Extract the [x, y] coordinate from the center of the cell holding the provided text.  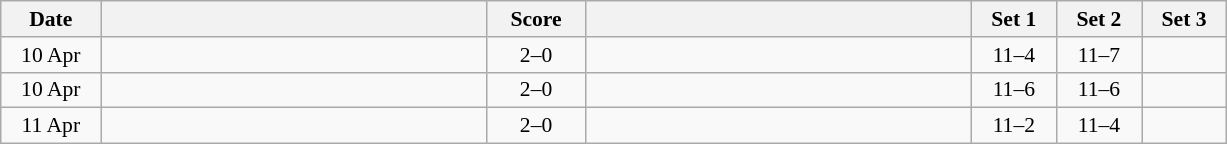
Date [51, 19]
Set 2 [1098, 19]
Set 3 [1184, 19]
11–7 [1098, 55]
11–2 [1014, 126]
11 Apr [51, 126]
Score [536, 19]
Set 1 [1014, 19]
